Pinpoint the cell where the given text exists, returning its (X, Y) midpoint coordinate. 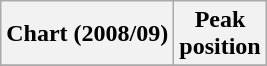
Chart (2008/09) (88, 34)
Peak position (220, 34)
